Find where the given text appears and provide that cell's center as (X, Y) coordinate. 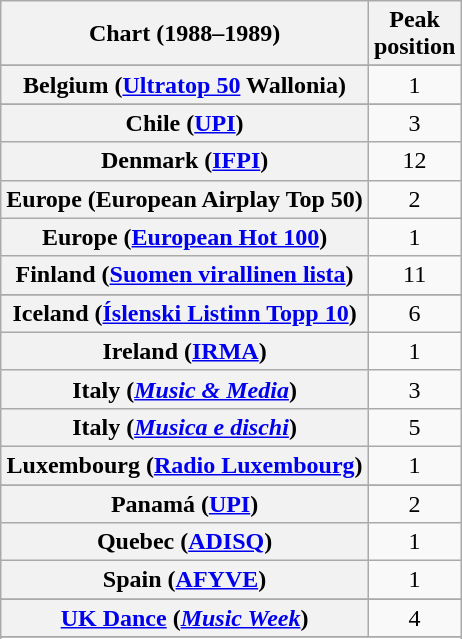
12 (414, 161)
Chile (UPI) (185, 123)
Denmark (IFPI) (185, 161)
6 (414, 313)
Peakposition (414, 34)
Chart (1988–1989) (185, 34)
Luxembourg (Radio Luxembourg) (185, 465)
Panamá (UPI) (185, 503)
Finland (Suomen virallinen lista) (185, 275)
Europe (European Airplay Top 50) (185, 199)
Italy (Musica e dischi) (185, 427)
Italy (Music & Media) (185, 389)
Ireland (IRMA) (185, 351)
5 (414, 427)
Iceland (Íslenski Listinn Topp 10) (185, 313)
Quebec (ADISQ) (185, 542)
Europe (European Hot 100) (185, 237)
11 (414, 275)
4 (414, 618)
UK Dance (Music Week) (185, 618)
Spain (AFYVE) (185, 580)
Belgium (Ultratop 50 Wallonia) (185, 85)
